Scan for the cell matching the given text and deliver its (X, Y) coordinate at center. 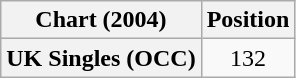
UK Singles (OCC) (101, 58)
132 (248, 58)
Position (248, 20)
Chart (2004) (101, 20)
